Search for the cell housing the specified text and yield its (x, y) center coordinate. 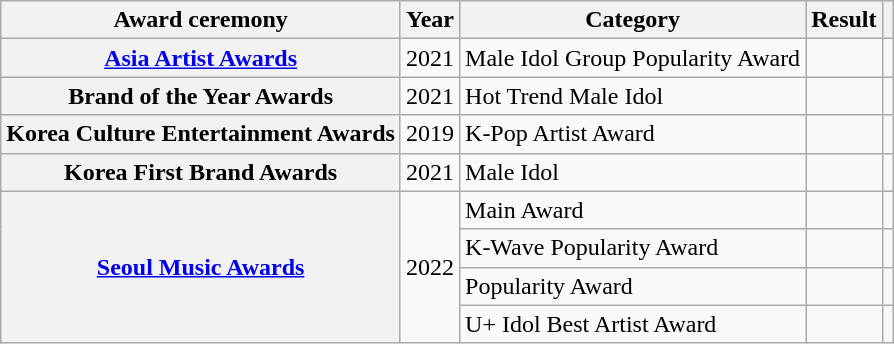
Result (844, 20)
U+ Idol Best Artist Award (633, 324)
Korea Culture Entertainment Awards (201, 134)
Popularity Award (633, 286)
Korea First Brand Awards (201, 172)
Seoul Music Awards (201, 267)
Hot Trend Male Idol (633, 96)
Asia Artist Awards (201, 58)
K-Pop Artist Award (633, 134)
Male Idol Group Popularity Award (633, 58)
Main Award (633, 210)
2019 (430, 134)
2022 (430, 267)
Award ceremony (201, 20)
Male Idol (633, 172)
Year (430, 20)
Category (633, 20)
K-Wave Popularity Award (633, 248)
Brand of the Year Awards (201, 96)
